For the text-containing cell, return its midpoint in [X, Y] coordinate format. 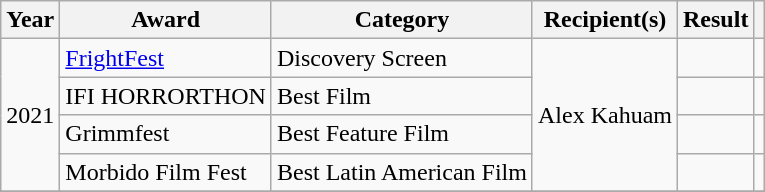
Best Feature Film [402, 134]
Grimmfest [166, 134]
Result [716, 20]
IFI HORRORTHON [166, 96]
Category [402, 20]
Best Latin American Film [402, 172]
2021 [30, 115]
Morbido Film Fest [166, 172]
FrightFest [166, 58]
Discovery Screen [402, 58]
Year [30, 20]
Alex Kahuam [604, 115]
Award [166, 20]
Best Film [402, 96]
Recipient(s) [604, 20]
